Output the [X, Y] coordinate of the center of the cell containing the given text.  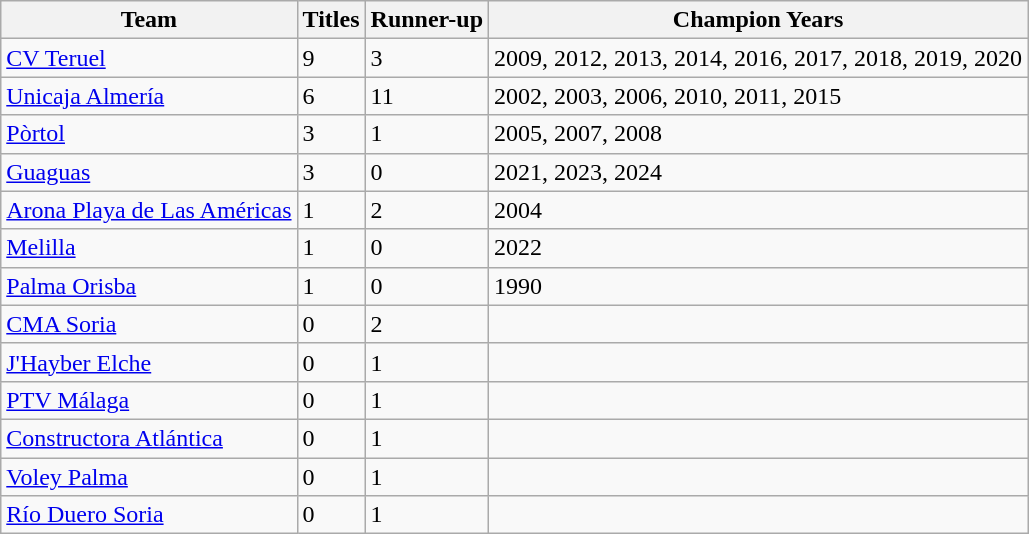
CMA Soria [149, 324]
Arona Playa de Las Américas [149, 210]
6 [331, 96]
PTV Málaga [149, 400]
Guaguas [149, 172]
CV Teruel [149, 58]
2022 [758, 248]
2002, 2003, 2006, 2010, 2011, 2015 [758, 96]
2009, 2012, 2013, 2014, 2016, 2017, 2018, 2019, 2020 [758, 58]
Pòrtol [149, 134]
2004 [758, 210]
Team [149, 20]
Champion Years [758, 20]
11 [427, 96]
9 [331, 58]
1990 [758, 286]
2021, 2023, 2024 [758, 172]
2005, 2007, 2008 [758, 134]
Constructora Atlántica [149, 438]
Runner-up [427, 20]
Unicaja Almería [149, 96]
Palma Orisba [149, 286]
J'Hayber Elche [149, 362]
Titles [331, 20]
Melilla [149, 248]
Río Duero Soria [149, 515]
Voley Palma [149, 477]
